Detect which cell encompasses the target text, then output its (X, Y) center coordinate. 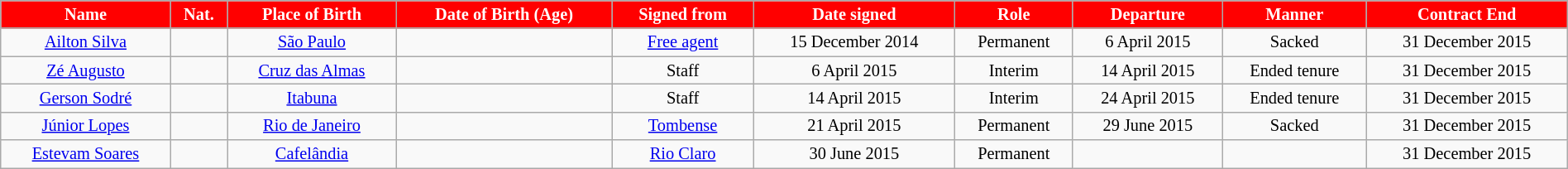
Name (86, 14)
Manner (1294, 14)
Rio Claro (683, 154)
Gerson Sodré (86, 98)
24 April 2015 (1148, 98)
Date of Birth (Age) (504, 14)
Signed from (683, 14)
Role (1014, 14)
Place of Birth (313, 14)
São Paulo (313, 42)
Cafelândia (313, 154)
Departure (1148, 14)
Rio de Janeiro (313, 126)
29 June 2015 (1148, 126)
Itabuna (313, 98)
21 April 2015 (853, 126)
Nat. (198, 14)
Ailton Silva (86, 42)
15 December 2014 (853, 42)
Free agent (683, 42)
Estevam Soares (86, 154)
Zé Augusto (86, 70)
Tombense (683, 126)
Date signed (853, 14)
Contract End (1467, 14)
30 June 2015 (853, 154)
Júnior Lopes (86, 126)
Cruz das Almas (313, 70)
